Capture the cell that displays the provided text and extract its (x, y) central coordinate. 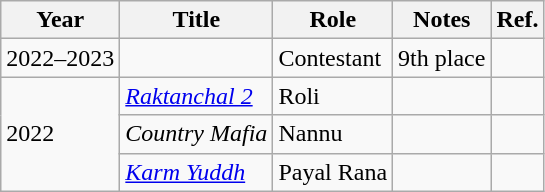
Ref. (518, 20)
Nannu (333, 134)
Year (60, 20)
Payal Rana (333, 172)
2022–2023 (60, 58)
Country Mafia (196, 134)
Raktanchal 2 (196, 96)
Role (333, 20)
Title (196, 20)
Roli (333, 96)
Notes (442, 20)
Karm Yuddh (196, 172)
9th place (442, 58)
Contestant (333, 58)
2022 (60, 134)
